Scan for the cell matching the given text and deliver its [X, Y] coordinate at center. 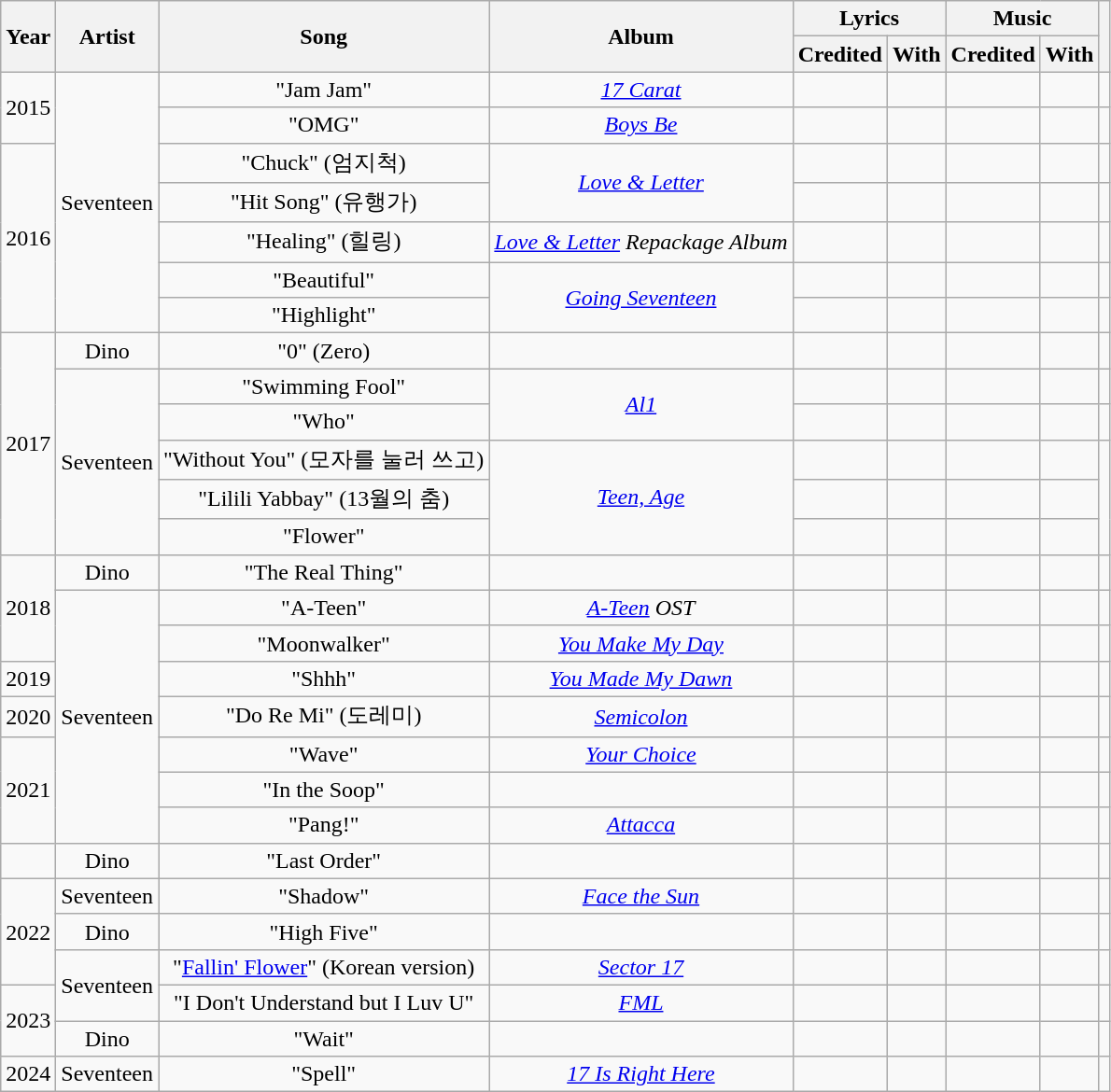
Face the Sun [640, 896]
Your Choice [640, 754]
"Spell" [324, 1074]
2018 [28, 608]
FML [640, 1002]
Lyrics [869, 19]
You Made My Dawn [640, 679]
"Who" [324, 422]
Attacca [640, 825]
Love & Letter [640, 183]
"Fallin' Flower" (Korean version) [324, 967]
Going Seventeen [640, 298]
Semicolon [640, 717]
"The Real Thing" [324, 572]
"Pang!" [324, 825]
Album [640, 36]
2021 [28, 790]
"Shadow" [324, 896]
2023 [28, 1020]
A-Teen OST [640, 608]
Al1 [640, 404]
2016 [28, 238]
Teen, Age [640, 497]
2017 [28, 444]
2020 [28, 717]
"I Don't Understand but I Luv U" [324, 1002]
Sector 17 [640, 967]
"OMG" [324, 125]
"Wave" [324, 754]
Boys Be [640, 125]
"Shhh" [324, 679]
"Hit Song" (유행가) [324, 203]
"Beautiful" [324, 280]
17 Carat [640, 90]
2022 [28, 931]
Love & Letter Repackage Album [640, 243]
2024 [28, 1074]
You Make My Day [640, 643]
"Swimming Fool" [324, 386]
2015 [28, 107]
"Wait" [324, 1039]
"Chuck" (엄지척) [324, 162]
17 Is Right Here [640, 1074]
"Moonwalker" [324, 643]
"Jam Jam" [324, 90]
"0" (Zero) [324, 351]
"Flower" [324, 537]
2019 [28, 679]
Song [324, 36]
"Without You" (모자를 눌러 쓰고) [324, 459]
Music [1022, 19]
"Healing" (힐링) [324, 243]
Year [28, 36]
"Do Re Mi" (도레미) [324, 717]
"Highlight" [324, 315]
"Lilili Yabbay" (13월의 춤) [324, 500]
"A-Teen" [324, 608]
"Last Order" [324, 861]
"High Five" [324, 931]
"In the Soop" [324, 790]
Artist [107, 36]
